From the cell containing the given text, extract its center point as (x, y) coordinate. 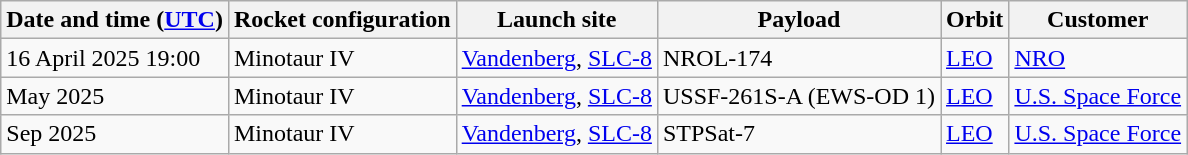
Payload (798, 20)
Rocket configuration (342, 20)
May 2025 (115, 96)
USSF-261S-A (EWS-OD 1) (798, 96)
Sep 2025 (115, 134)
Date and time (UTC) (115, 20)
Orbit (974, 20)
Customer (1098, 20)
STPSat-7 (798, 134)
16 April 2025 19:00 (115, 58)
NROL-174 (798, 58)
Launch site (556, 20)
NRO (1098, 58)
